Determine the [X, Y] coordinate at the center of the cell enclosing the given text.  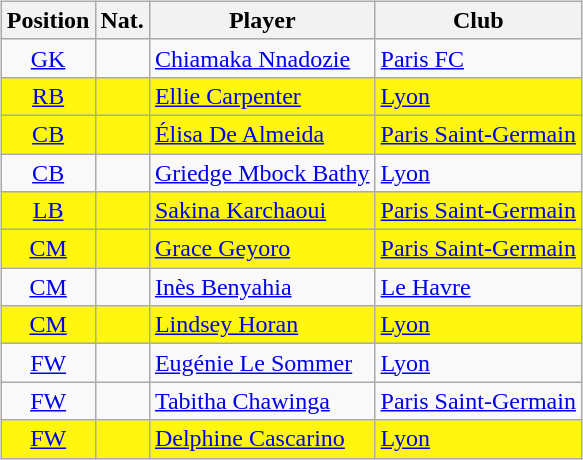
RB [48, 96]
LB [48, 211]
Tabitha Chawinga [262, 401]
GK [48, 58]
Sakina Karchaoui [262, 211]
Nat. [122, 20]
Eugénie Le Sommer [262, 363]
Position [48, 20]
Inès Benyahia [262, 287]
Griedge Mbock Bathy [262, 173]
Élisa De Almeida [262, 134]
Delphine Cascarino [262, 439]
Player [262, 20]
Paris FC [478, 58]
Club [478, 20]
Ellie Carpenter [262, 96]
Le Havre [478, 287]
Grace Geyoro [262, 249]
Lindsey Horan [262, 325]
Chiamaka Nnadozie [262, 58]
